Return the (X, Y) coordinate for the center point of the cell that contains the specified text.  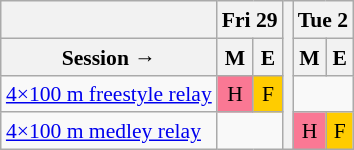
4×100 m medley relay (109, 130)
Session → (109, 56)
Tue 2 (323, 20)
Fri 29 (250, 20)
4×100 m freestyle relay (109, 94)
